Provide the [x, y] coordinate of the cell's center where the given text is located.  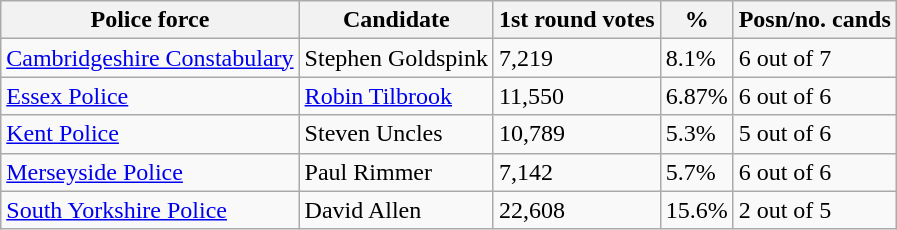
% [696, 20]
8.1% [696, 58]
Stephen Goldspink [396, 58]
2 out of 5 [814, 210]
Steven Uncles [396, 134]
7,142 [576, 172]
5 out of 6 [814, 134]
Paul Rimmer [396, 172]
Merseyside Police [150, 172]
6.87% [696, 96]
5.3% [696, 134]
Cambridgeshire Constabulary [150, 58]
David Allen [396, 210]
1st round votes [576, 20]
5.7% [696, 172]
10,789 [576, 134]
11,550 [576, 96]
15.6% [696, 210]
6 out of 7 [814, 58]
Robin Tilbrook [396, 96]
22,608 [576, 210]
Police force [150, 20]
South Yorkshire Police [150, 210]
Posn/no. cands [814, 20]
Kent Police [150, 134]
7,219 [576, 58]
Candidate [396, 20]
Essex Police [150, 96]
